Search for the cell housing the specified text and yield its [X, Y] center coordinate. 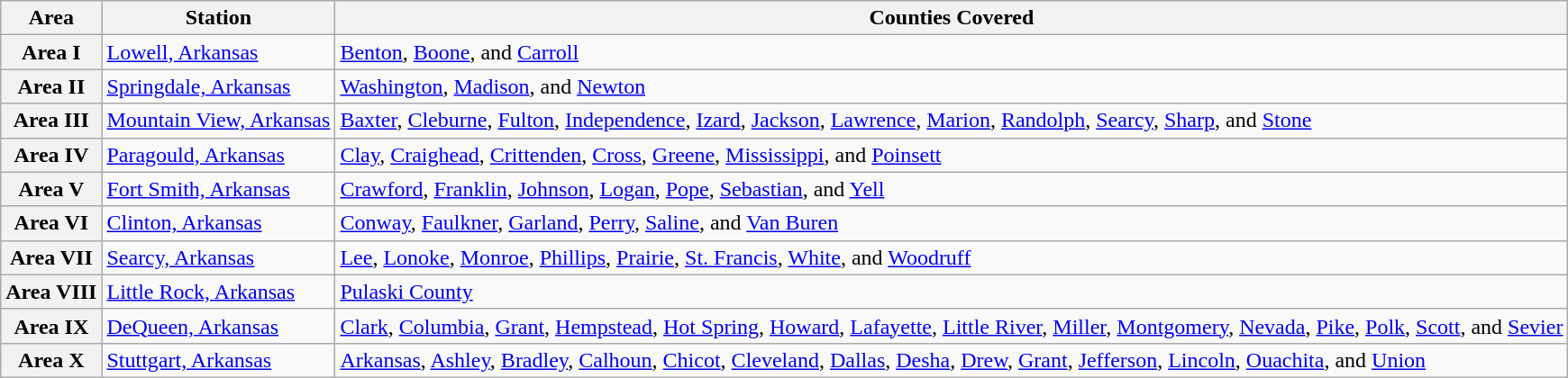
Area II [51, 86]
Area VII [51, 257]
Springdale, Arkansas [218, 86]
Clay, Craighead, Crittenden, Cross, Greene, Mississippi, and Poinsett [952, 155]
Stuttgart, Arkansas [218, 360]
Pulaski County [952, 292]
Clark, Columbia, Grant, Hempstead, Hot Spring, Howard, Lafayette, Little River, Miller, Montgomery, Nevada, Pike, Polk, Scott, and Sevier [952, 326]
Area [51, 18]
Area VI [51, 223]
Lee, Lonoke, Monroe, Phillips, Prairie, St. Francis, White, and Woodruff [952, 257]
Fort Smith, Arkansas [218, 189]
Area X [51, 360]
Benton, Boone, and Carroll [952, 52]
DeQueen, Arkansas [218, 326]
Little Rock, Arkansas [218, 292]
Lowell, Arkansas [218, 52]
Baxter, Cleburne, Fulton, Independence, Izard, Jackson, Lawrence, Marion, Randolph, Searcy, Sharp, and Stone [952, 121]
Station [218, 18]
Conway, Faulkner, Garland, Perry, Saline, and Van Buren [952, 223]
Area V [51, 189]
Searcy, Arkansas [218, 257]
Crawford, Franklin, Johnson, Logan, Pope, Sebastian, and Yell [952, 189]
Paragould, Arkansas [218, 155]
Clinton, Arkansas [218, 223]
Area VIII [51, 292]
Area IV [51, 155]
Mountain View, Arkansas [218, 121]
Washington, Madison, and Newton [952, 86]
Counties Covered [952, 18]
Arkansas, Ashley, Bradley, Calhoun, Chicot, Cleveland, Dallas, Desha, Drew, Grant, Jefferson, Lincoln, Ouachita, and Union [952, 360]
Area I [51, 52]
Area III [51, 121]
Area IX [51, 326]
